For the text-containing cell, return its midpoint in [x, y] coordinate format. 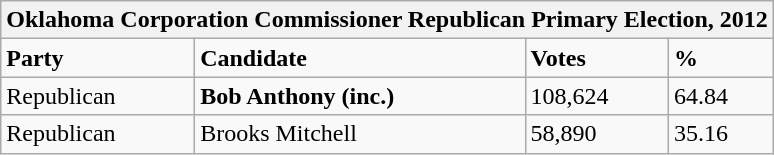
Brooks Mitchell [360, 134]
35.16 [722, 134]
58,890 [596, 134]
108,624 [596, 96]
Oklahoma Corporation Commissioner Republican Primary Election, 2012 [388, 20]
Candidate [360, 58]
64.84 [722, 96]
Party [98, 58]
Bob Anthony (inc.) [360, 96]
% [722, 58]
Votes [596, 58]
